Detect which cell encompasses the target text, then output its (X, Y) center coordinate. 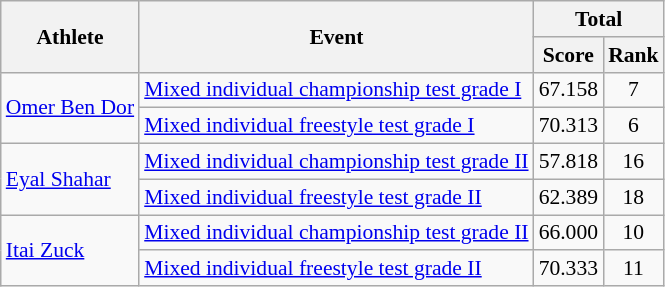
67.158 (568, 90)
66.000 (568, 233)
11 (634, 269)
Mixed individual freestyle test grade I (336, 126)
16 (634, 162)
Athlete (70, 36)
Omer Ben Dor (70, 108)
Eyal Shahar (70, 180)
7 (634, 90)
18 (634, 197)
6 (634, 126)
62.389 (568, 197)
57.818 (568, 162)
70.333 (568, 269)
Rank (634, 55)
Event (336, 36)
70.313 (568, 126)
Score (568, 55)
Itai Zuck (70, 250)
10 (634, 233)
Mixed individual championship test grade I (336, 90)
Total (599, 19)
